Provide the [X, Y] coordinate of the cell's center where the given text is located.  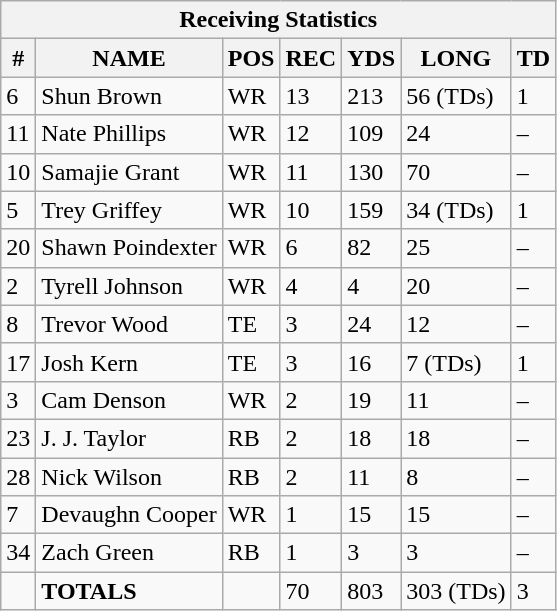
82 [372, 248]
REC [311, 58]
25 [456, 248]
34 [18, 553]
109 [372, 134]
TD [533, 58]
16 [372, 362]
POS [251, 58]
303 (TDs) [456, 591]
TOTALS [129, 591]
5 [18, 210]
Josh Kern [129, 362]
56 (TDs) [456, 96]
Cam Denson [129, 400]
YDS [372, 58]
Zach Green [129, 553]
13 [311, 96]
Nate Phillips [129, 134]
Nick Wilson [129, 477]
J. J. Taylor [129, 438]
Devaughn Cooper [129, 515]
Receiving Statistics [278, 20]
Tyrell Johnson [129, 286]
803 [372, 591]
Samajie Grant [129, 172]
28 [18, 477]
23 [18, 438]
7 [18, 515]
# [18, 58]
Trey Griffey [129, 210]
159 [372, 210]
213 [372, 96]
19 [372, 400]
Shun Brown [129, 96]
Shawn Poindexter [129, 248]
LONG [456, 58]
NAME [129, 58]
Trevor Wood [129, 324]
7 (TDs) [456, 362]
130 [372, 172]
34 (TDs) [456, 210]
17 [18, 362]
